Output the (x, y) coordinate of the center of the cell containing the given text.  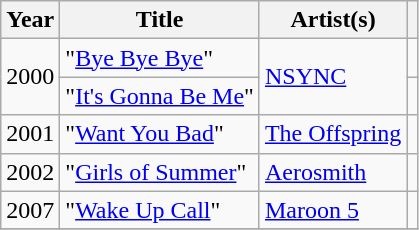
2002 (30, 172)
Maroon 5 (332, 210)
Aerosmith (332, 172)
2001 (30, 134)
Year (30, 20)
"Bye Bye Bye" (160, 58)
The Offspring (332, 134)
"Want You Bad" (160, 134)
"Wake Up Call" (160, 210)
2000 (30, 77)
2007 (30, 210)
Artist(s) (332, 20)
"It's Gonna Be Me" (160, 96)
Title (160, 20)
"Girls of Summer" (160, 172)
NSYNC (332, 77)
